Return (X, Y) of the center of cell containing provided text 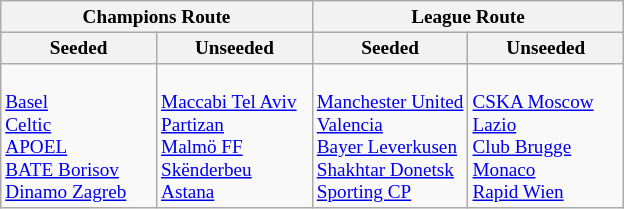
Basel Celtic APOEL BATE Borisov Dinamo Zagreb (79, 136)
Manchester United Valencia Bayer Leverkusen Shakhtar Donetsk Sporting CP (390, 136)
Champions Route (156, 17)
League Route (468, 17)
CSKA Moscow Lazio Club Brugge Monaco Rapid Wien (546, 136)
Maccabi Tel Aviv Partizan Malmö FF Skënderbeu Astana (234, 136)
